Return the [x, y] coordinate for the center point of the cell that contains the specified text.  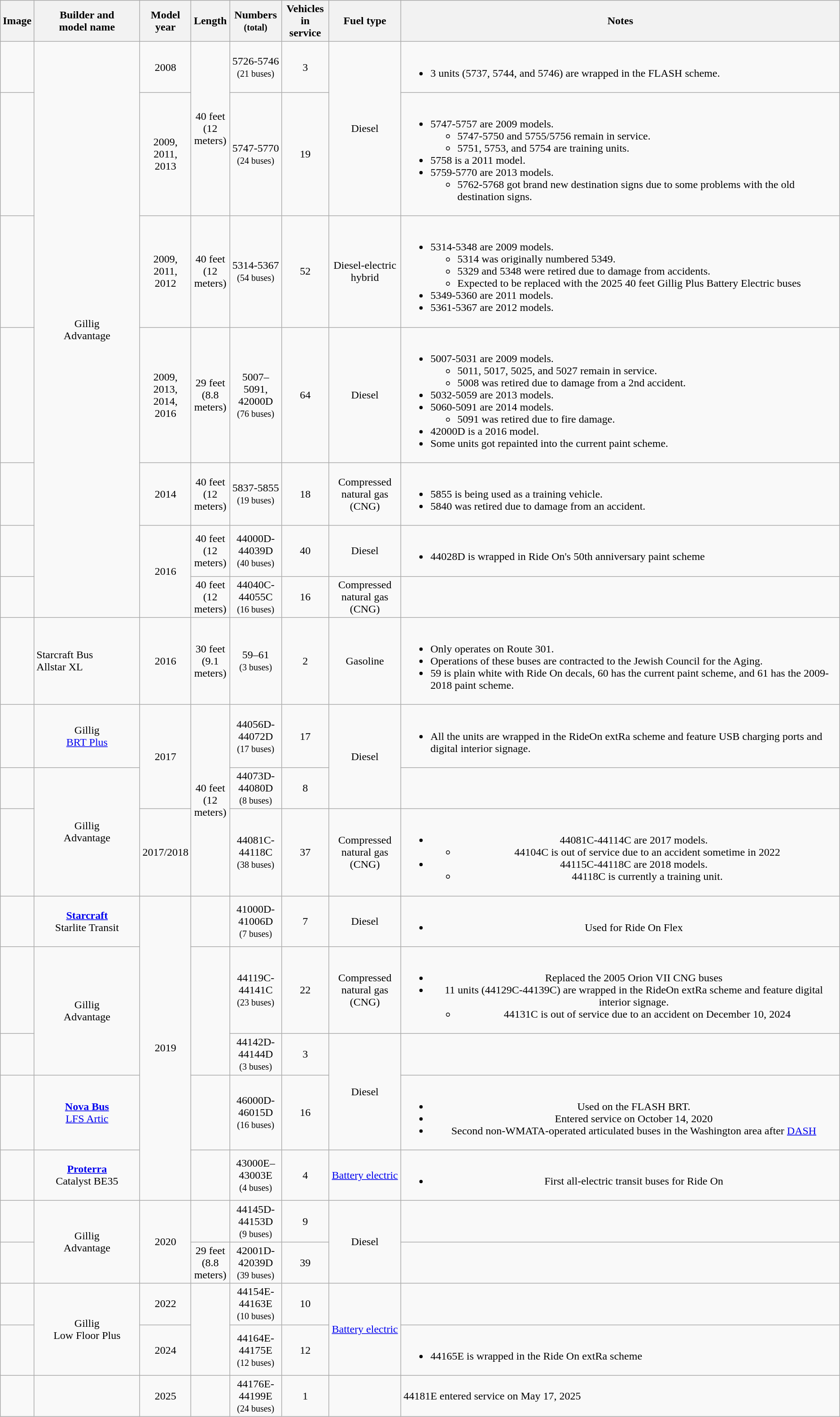
44056D-44072D(17 buses) [256, 736]
Notes [621, 21]
Model year [166, 21]
44181E entered service on May 17, 2025 [621, 1396]
44000D-44039D(40 buses) [256, 551]
First all-electric transit buses for Ride On [621, 1176]
5314-5367(54 buses) [256, 271]
Vehiclesin service [305, 21]
44165E is wrapped in the Ride On extRa scheme [621, 1350]
44145D-44153D(9 buses) [256, 1221]
44142D-44144D(3 buses) [256, 1054]
2017 [166, 757]
30 feet (9.1 meters) [210, 661]
GilligLow Floor Plus [87, 1329]
ProterraCatalyst BE35 [87, 1176]
43000E–43003E(4 buses) [256, 1176]
2009, 2011, 2012 [166, 271]
44028D is wrapped in Ride On's 50th anniversary paint scheme [621, 551]
5855 is being used as a training vehicle.5840 was retired due to damage from an accident. [621, 494]
44119C-44141C(23 buses) [256, 990]
Used on the FLASH BRT.Entered service on October 14, 2020Second non-WMATA-operated articulated buses in the Washington area after DASH [621, 1113]
Used for Ride On Flex [621, 921]
7 [305, 921]
52 [305, 271]
10 [305, 1304]
StarcraftStarlite Transit [87, 921]
2025 [166, 1396]
Length [210, 21]
19 [305, 154]
5726-5746(21 buses) [256, 67]
44081C-44118C(38 buses) [256, 852]
41000D-41006D(7 buses) [256, 921]
17 [305, 736]
37 [305, 852]
2009, 2011, 2013 [166, 154]
Image [17, 21]
5007–5091, 42000D(76 buses) [256, 395]
Builder andmodel name [87, 21]
Starcraft BusAllstar XL [87, 661]
All the units are wrapped in the RideOn extRa scheme and feature USB charging ports and digital interior signage. [621, 736]
Gasoline [365, 661]
9 [305, 1221]
1 [305, 1396]
2008 [166, 67]
46000D-46015D(16 buses) [256, 1113]
8 [305, 788]
44164E-44175E(12 buses) [256, 1350]
3 units (5737, 5744, and 5746) are wrapped in the FLASH scheme. [621, 67]
42001D-42039D(39 buses) [256, 1263]
2019 [166, 1048]
2024 [166, 1350]
64 [305, 395]
2 [305, 661]
44040C-44055C(16 buses) [256, 597]
Fuel type [365, 21]
40 [305, 551]
2020 [166, 1242]
39 [305, 1263]
44073D-44080D(8 buses) [256, 788]
59–61(3 buses) [256, 661]
5837-5855(19 buses) [256, 494]
2017/2018 [166, 852]
2014 [166, 494]
44154E-44163E(10 buses) [256, 1304]
Nova Bus LFS Artic [87, 1113]
12 [305, 1350]
44176E-44199E(24 buses) [256, 1396]
22 [305, 990]
5747-5770(24 buses) [256, 154]
2009, 2013, 2014, 2016 [166, 395]
18 [305, 494]
Diesel-electric hybrid [365, 271]
Numbers(total) [256, 21]
4 [305, 1176]
GilligBRT Plus [87, 736]
2022 [166, 1304]
